Return (X, Y) of the center of cell containing provided text 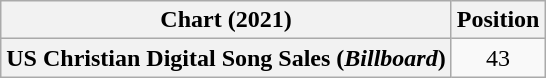
US Christian Digital Song Sales (Billboard) (226, 58)
43 (498, 58)
Position (498, 20)
Chart (2021) (226, 20)
